Locate the cell with the specified text and output its [x, y] center coordinate. 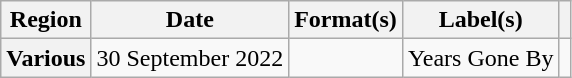
30 September 2022 [190, 58]
Various [46, 58]
Format(s) [346, 20]
Date [190, 20]
Years Gone By [480, 58]
Label(s) [480, 20]
Region [46, 20]
